Find where the given text appears and provide that cell's center as (X, Y) coordinate. 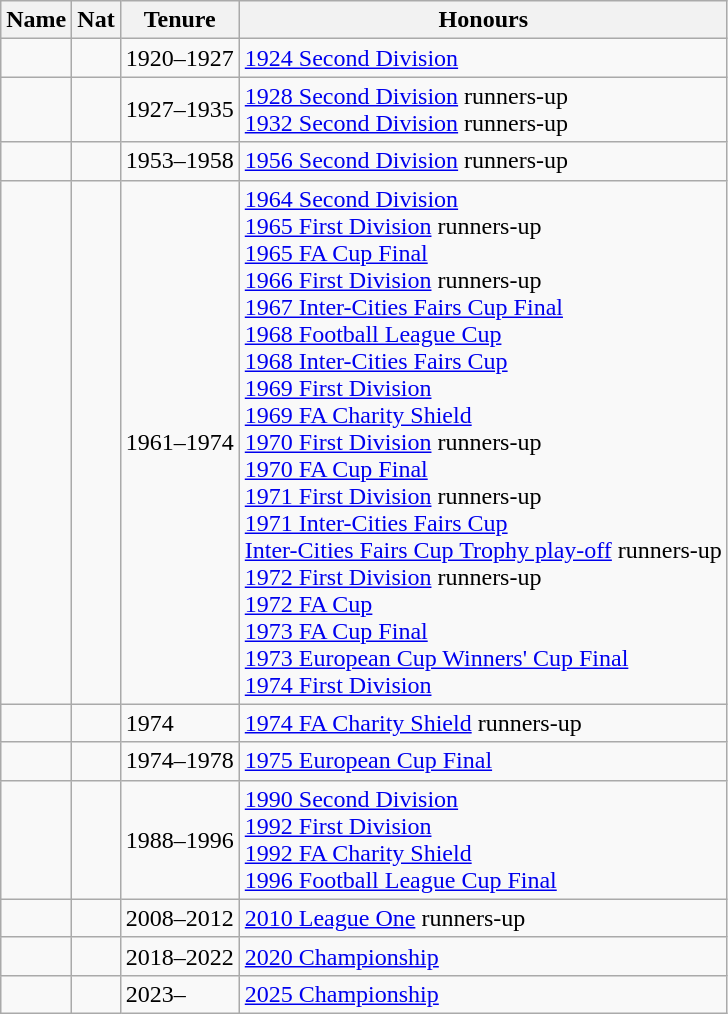
1927–1935 (180, 110)
1974–1978 (180, 761)
1961–1974 (180, 442)
Tenure (180, 20)
1956 Second Division runners-up (483, 161)
2008–2012 (180, 918)
1990 Second Division 1992 First Division 1992 FA Charity Shield 1996 Football League Cup Final (483, 840)
2010 League One runners-up (483, 918)
1988–1996 (180, 840)
2020 Championship (483, 956)
1953–1958 (180, 161)
1920–1927 (180, 58)
Name (36, 20)
2023– (180, 994)
1928 Second Division runners-up 1932 Second Division runners-up (483, 110)
1974 FA Charity Shield runners-up (483, 723)
Honours (483, 20)
Nat (96, 20)
2018–2022 (180, 956)
1975 European Cup Final (483, 761)
1974 (180, 723)
2025 Championship (483, 994)
1924 Second Division (483, 58)
